From the cell containing the given text, extract its center point as (x, y) coordinate. 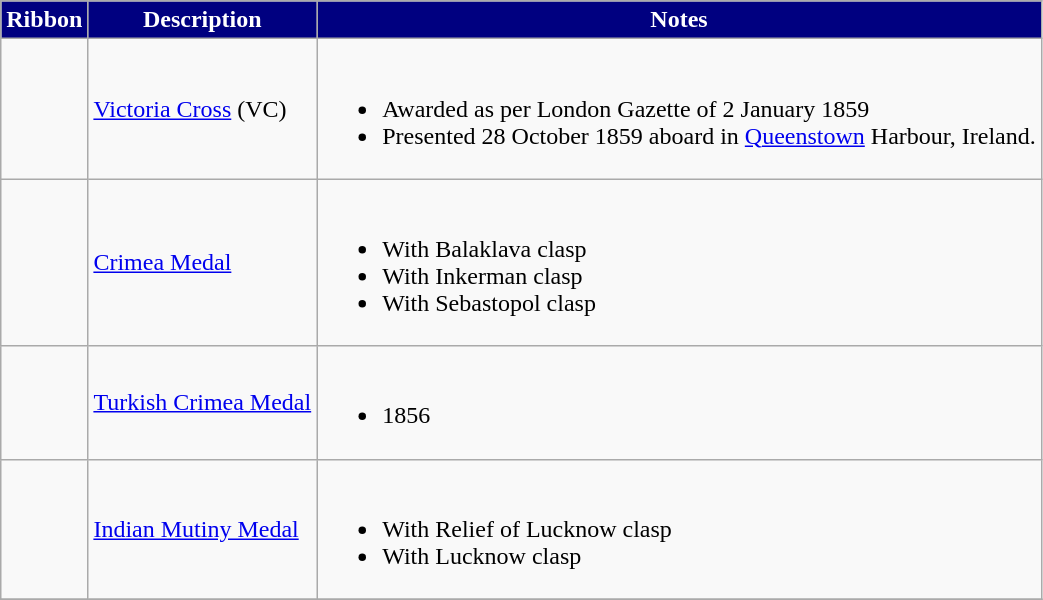
With Relief of Lucknow clasp With Lucknow clasp (680, 529)
Ribbon (44, 20)
With Balaklava clasp With Inkerman clasp With Sebastopol clasp (680, 262)
Description (202, 20)
Awarded as per London Gazette of 2 January 1859 Presented 28 October 1859 aboard in Queenstown Harbour, Ireland. (680, 109)
Victoria Cross (VC) (202, 109)
Notes (680, 20)
Crimea Medal (202, 262)
Turkish Crimea Medal (202, 402)
Indian Mutiny Medal (202, 529)
1856 (680, 402)
